Return [X, Y] of the center of cell containing provided text 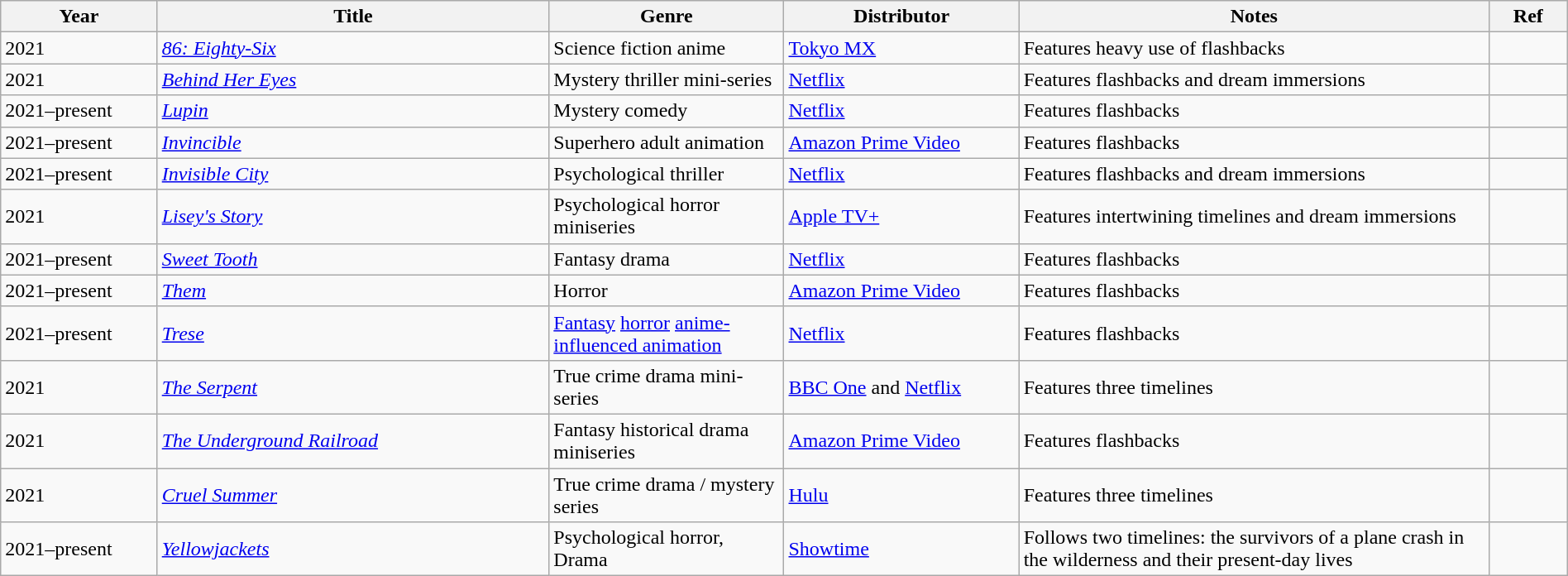
Year [79, 17]
Horror [667, 290]
Lisey's Story [353, 217]
The Underground Railroad [353, 440]
Psychological horror miniseries [667, 217]
BBC One and Netflix [901, 387]
86: Eighty-Six [353, 48]
Superhero adult animation [667, 142]
Features heavy use of flashbacks [1254, 48]
Tokyo MX [901, 48]
Cruel Summer [353, 495]
Notes [1254, 17]
Science fiction anime [667, 48]
True crime drama mini-series [667, 387]
Behind Her Eyes [353, 79]
Showtime [901, 550]
Them [353, 290]
Fantasy horror anime-influenced animation [667, 333]
Mystery thriller mini-series [667, 79]
The Serpent [353, 387]
Psychological horror, Drama [667, 550]
Yellowjackets [353, 550]
Psychological thriller [667, 174]
Genre [667, 17]
True crime drama / mystery series [667, 495]
Lupin [353, 111]
Distributor [901, 17]
Sweet Tooth [353, 259]
Features intertwining timelines and dream immersions [1254, 217]
Fantasy historical drama miniseries [667, 440]
Apple TV+ [901, 217]
Ref [1528, 17]
Invincible [353, 142]
Follows two timelines: the survivors of a plane crash in the wilderness and their present-day lives [1254, 550]
Invisible City [353, 174]
Trese [353, 333]
Fantasy drama [667, 259]
Title [353, 17]
Mystery comedy [667, 111]
Hulu [901, 495]
